Provide the (X, Y) coordinate of the cell's center where the given text is located.  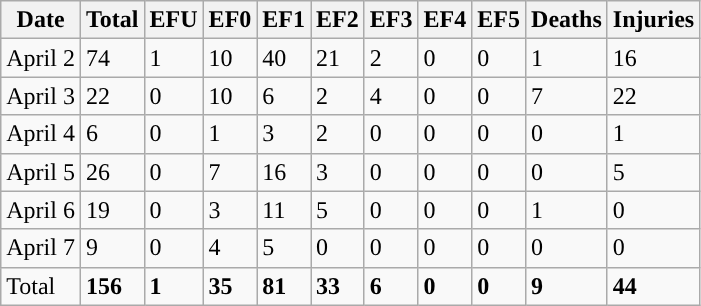
40 (284, 58)
April 2 (41, 58)
EF1 (284, 20)
EF5 (499, 20)
Deaths (567, 20)
EFU (174, 20)
Date (41, 20)
19 (112, 210)
74 (112, 58)
21 (338, 58)
April 3 (41, 96)
April 5 (41, 172)
156 (112, 286)
35 (230, 286)
26 (112, 172)
EF0 (230, 20)
44 (653, 286)
11 (284, 210)
April 4 (41, 134)
April 6 (41, 210)
EF3 (391, 20)
April 7 (41, 248)
Injuries (653, 20)
81 (284, 286)
EF4 (445, 20)
33 (338, 286)
EF2 (338, 20)
